Extract the [X, Y] coordinate from the center of the cell holding the provided text.  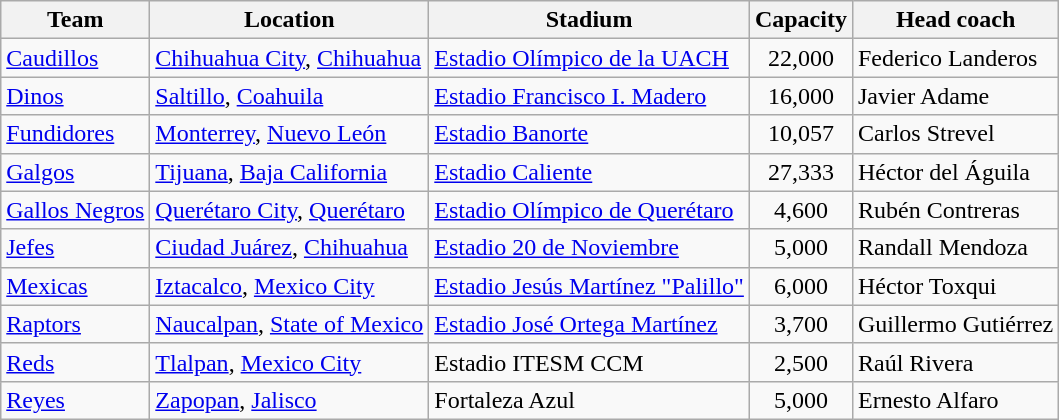
Rubén Contreras [955, 210]
Carlos Strevel [955, 134]
Mexicas [76, 286]
Guillermo Gutiérrez [955, 324]
Jefes [76, 248]
Naucalpan, State of Mexico [290, 324]
Galgos [76, 172]
Estadio Jesús Martínez "Palillo" [590, 286]
Ciudad Juárez, Chihuahua [290, 248]
Estadio Olímpico de Querétaro [590, 210]
10,057 [800, 134]
Monterrey, Nuevo León [290, 134]
Caudillos [76, 58]
Tlalpan, Mexico City [290, 362]
Gallos Negros [76, 210]
Zapopan, Jalisco [290, 400]
Héctor del Águila [955, 172]
Raúl Rivera [955, 362]
Estadio Francisco I. Madero [590, 96]
2,500 [800, 362]
Estadio José Ortega Martínez [590, 324]
Capacity [800, 20]
Dinos [76, 96]
Javier Adame [955, 96]
22,000 [800, 58]
Querétaro City, Querétaro [290, 210]
Stadium [590, 20]
Federico Landeros [955, 58]
Estadio ITESM CCM [590, 362]
Iztacalco, Mexico City [290, 286]
Team [76, 20]
Estadio Banorte [590, 134]
Fortaleza Azul [590, 400]
16,000 [800, 96]
Estadio Caliente [590, 172]
Randall Mendoza [955, 248]
4,600 [800, 210]
Héctor Toxqui [955, 286]
6,000 [800, 286]
Estadio 20 de Noviembre [590, 248]
Head coach [955, 20]
Estadio Olímpico de la UACH [590, 58]
Reyes [76, 400]
Ernesto Alfaro [955, 400]
Raptors [76, 324]
Fundidores [76, 134]
Saltillo, Coahuila [290, 96]
3,700 [800, 324]
Location [290, 20]
Reds [76, 362]
Tijuana, Baja California [290, 172]
27,333 [800, 172]
Chihuahua City, Chihuahua [290, 58]
